Determine the [x, y] coordinate at the center of the cell enclosing the given text.  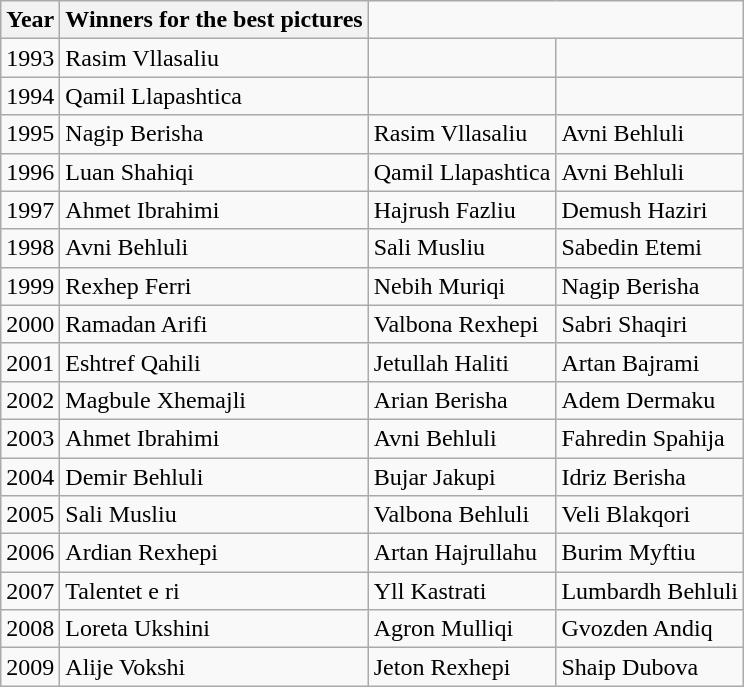
Adem Dermaku [650, 400]
Gvozden Andiq [650, 629]
2009 [30, 667]
Jetullah Haliti [462, 362]
2003 [30, 438]
Demush Haziri [650, 210]
Agron Mulliqi [462, 629]
Winners for the best pictures [214, 20]
Ardian Rexhepi [214, 553]
Bujar Jakupi [462, 477]
Loreta Ukshini [214, 629]
Valbona Behluli [462, 515]
2000 [30, 324]
2002 [30, 400]
1995 [30, 134]
Burim Myftiu [650, 553]
2007 [30, 591]
2008 [30, 629]
Artan Hajrullahu [462, 553]
Alije Vokshi [214, 667]
Magbule Xhemajli [214, 400]
Nebih Muriqi [462, 286]
1999 [30, 286]
Fahredin Spahija [650, 438]
Artan Bajrami [650, 362]
Yll Kastrati [462, 591]
Idriz Berisha [650, 477]
2006 [30, 553]
Year [30, 20]
2005 [30, 515]
Lumbardh Behluli [650, 591]
Jeton Rexhepi [462, 667]
Eshtref Qahili [214, 362]
1993 [30, 58]
1997 [30, 210]
Sabedin Etemi [650, 248]
Demir Behluli [214, 477]
2001 [30, 362]
Luan Shahiqi [214, 172]
Sabri Shaqiri [650, 324]
Veli Blakqori [650, 515]
Valbona Rexhepi [462, 324]
Talentet e ri [214, 591]
Arian Berisha [462, 400]
Shaip Dubova [650, 667]
Ramadan Arifi [214, 324]
1994 [30, 96]
Hajrush Fazliu [462, 210]
Rexhep Ferri [214, 286]
1998 [30, 248]
1996 [30, 172]
2004 [30, 477]
